Output the [x, y] coordinate of the center of the cell containing the given text.  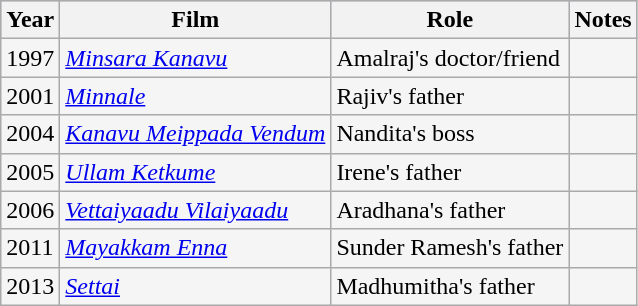
2001 [30, 96]
Ullam Ketkume [196, 172]
2011 [30, 248]
Year [30, 20]
Kanavu Meippada Vendum [196, 134]
Nandita's boss [450, 134]
Rajiv's father [450, 96]
Sunder Ramesh's father [450, 248]
Vettaiyaadu Vilaiyaadu [196, 210]
2005 [30, 172]
Irene's father [450, 172]
Minnale [196, 96]
2013 [30, 286]
Mayakkam Enna [196, 248]
2006 [30, 210]
Film [196, 20]
1997 [30, 58]
Notes [603, 20]
Amalraj's doctor/friend [450, 58]
2004 [30, 134]
Aradhana's father [450, 210]
Role [450, 20]
Minsara Kanavu [196, 58]
Settai [196, 286]
Madhumitha's father [450, 286]
